Pinpoint the cell where the given text exists, returning its (x, y) midpoint coordinate. 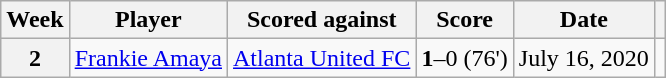
Frankie Amaya (148, 58)
1–0 (76') (464, 58)
2 (35, 58)
Week (35, 20)
Player (148, 20)
Date (584, 20)
July 16, 2020 (584, 58)
Scored against (322, 20)
Atlanta United FC (322, 58)
Score (464, 20)
